Pinpoint the cell where the given text exists, returning its (X, Y) midpoint coordinate. 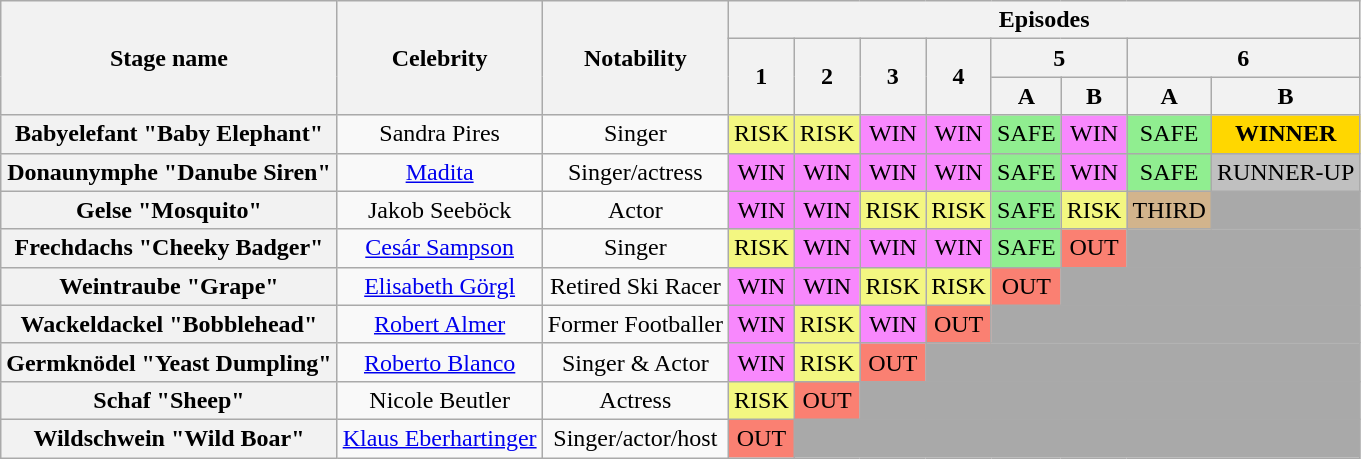
THIRD (1169, 210)
Singer/actress (635, 172)
Robert Almer (440, 324)
Frechdachs "Cheeky Badger" (169, 248)
Weintraube "Grape" (169, 286)
Stage name (169, 58)
Wildschwein "Wild Boar" (169, 438)
Roberto Blanco (440, 362)
Actor (635, 210)
Cesár Sampson (440, 248)
6 (1244, 58)
Singer & Actor (635, 362)
Gelse "Mosquito" (169, 210)
3 (893, 77)
Germknödel "Yeast Dumpling" (169, 362)
Former Footballer (635, 324)
Schaf "Sheep" (169, 400)
Singer/actor/host (635, 438)
4 (959, 77)
Babyelefant "Baby Elephant" (169, 134)
Retired Ski Racer (635, 286)
Jakob Seeböck (440, 210)
WINNER (1285, 134)
Donaunymphe "Danube Siren" (169, 172)
Actress (635, 400)
Madita (440, 172)
Wackeldackel "Bobblehead" (169, 324)
5 (1058, 58)
Elisabeth Görgl (440, 286)
Nicole Beutler (440, 400)
2 (827, 77)
Celebrity (440, 58)
Episodes (1044, 20)
RUNNER-UP (1285, 172)
Klaus Eberhartinger (440, 438)
Sandra Pires (440, 134)
Notability (635, 58)
1 (762, 77)
